Determine the (X, Y) coordinate at the center of the cell enclosing the given text.  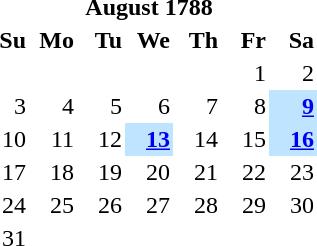
11 (53, 140)
23 (293, 172)
25 (53, 206)
2 (293, 74)
We (149, 40)
5 (101, 106)
30 (293, 206)
8 (245, 106)
Th (197, 40)
16 (293, 140)
28 (197, 206)
18 (53, 172)
Fr (245, 40)
19 (101, 172)
27 (149, 206)
21 (197, 172)
14 (197, 140)
9 (293, 106)
12 (101, 140)
6 (149, 106)
15 (245, 140)
22 (245, 172)
Mo (53, 40)
13 (149, 140)
26 (101, 206)
1 (245, 74)
4 (53, 106)
Tu (101, 40)
20 (149, 172)
Sa (293, 40)
7 (197, 106)
29 (245, 206)
